Identify which cell holds the provided text, then report its (X, Y) central coordinate. 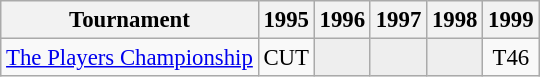
1999 (511, 20)
CUT (286, 58)
1995 (286, 20)
Tournament (130, 20)
1998 (455, 20)
The Players Championship (130, 58)
T46 (511, 58)
1997 (398, 20)
1996 (342, 20)
